For the text-containing cell, return its midpoint in (X, Y) coordinate format. 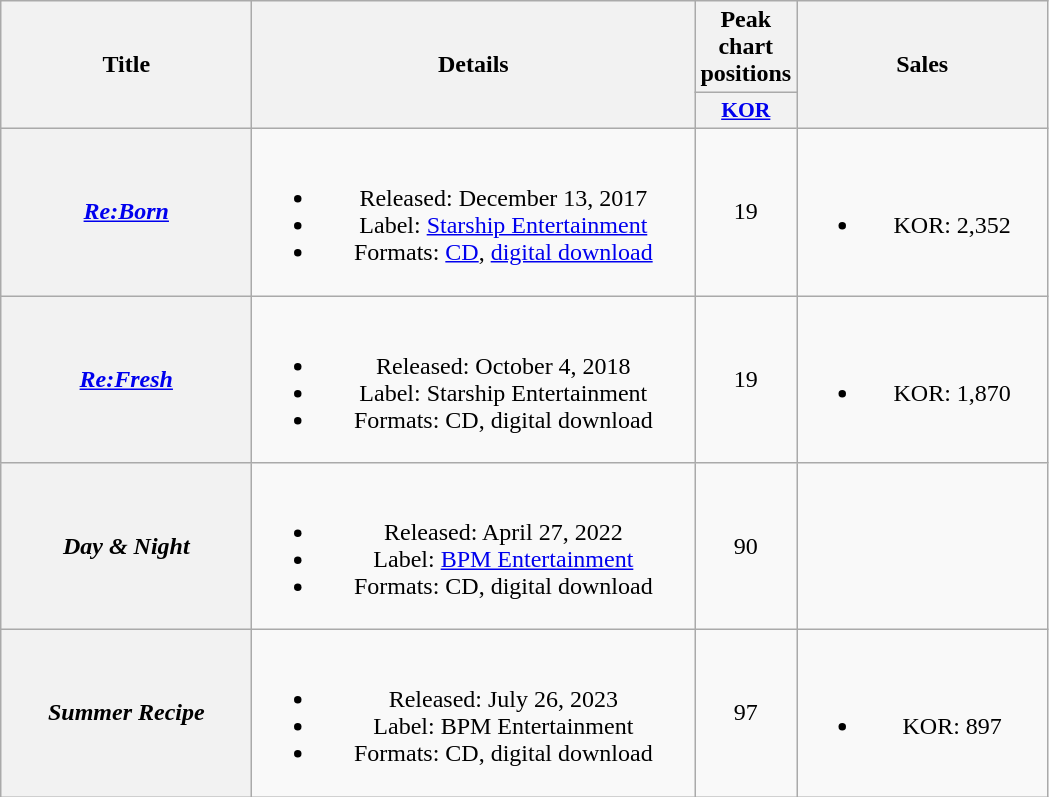
KOR: 897 (922, 714)
Summer Recipe (126, 714)
Released: July 26, 2023Label: BPM EntertainmentFormats: CD, digital download (474, 714)
97 (746, 714)
Sales (922, 65)
Details (474, 65)
Day & Night (126, 546)
KOR (746, 111)
Title (126, 65)
Released: October 4, 2018Label: Starship EntertainmentFormats: CD, digital download (474, 380)
90 (746, 546)
KOR: 1,870 (922, 380)
Released: December 13, 2017Label: Starship EntertainmentFormats: CD, digital download (474, 212)
Re:Fresh (126, 380)
KOR: 2,352 (922, 212)
Re:Born (126, 212)
Released: April 27, 2022Label: BPM EntertainmentFormats: CD, digital download (474, 546)
Peak chart positions (746, 47)
